Output the [X, Y] coordinate of the center of the cell containing the given text.  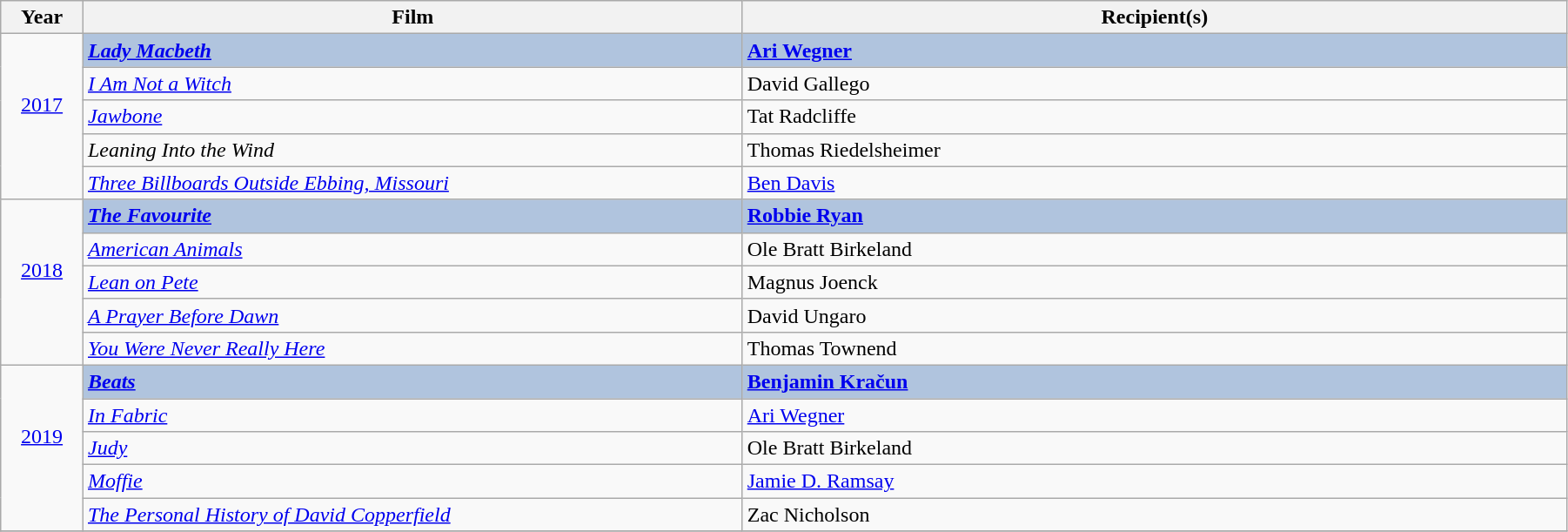
Thomas Townend [1154, 348]
Magnus Joenck [1154, 282]
Robbie Ryan [1154, 216]
Recipient(s) [1154, 17]
Jawbone [412, 117]
Ben Davis [1154, 183]
Jamie D. Ramsay [1154, 481]
American Animals [412, 249]
Lean on Pete [412, 282]
In Fabric [412, 415]
David Ungaro [1154, 315]
Moffie [412, 481]
A Prayer Before Dawn [412, 315]
Year [42, 17]
2017 [42, 117]
You Were Never Really Here [412, 348]
Three Billboards Outside Ebbing, Missouri [412, 183]
Lady Macbeth [412, 51]
The Favourite [412, 216]
Benjamin Kračun [1154, 381]
Leaning Into the Wind [412, 150]
Film [412, 17]
2019 [42, 448]
Zac Nicholson [1154, 515]
2018 [42, 282]
I Am Not a Witch [412, 84]
Tat Radcliffe [1154, 117]
Thomas Riedelsheimer [1154, 150]
Beats [412, 381]
David Gallego [1154, 84]
Judy [412, 448]
The Personal History of David Copperfield [412, 515]
